Extract the [X, Y] coordinate from the center of the cell holding the provided text.  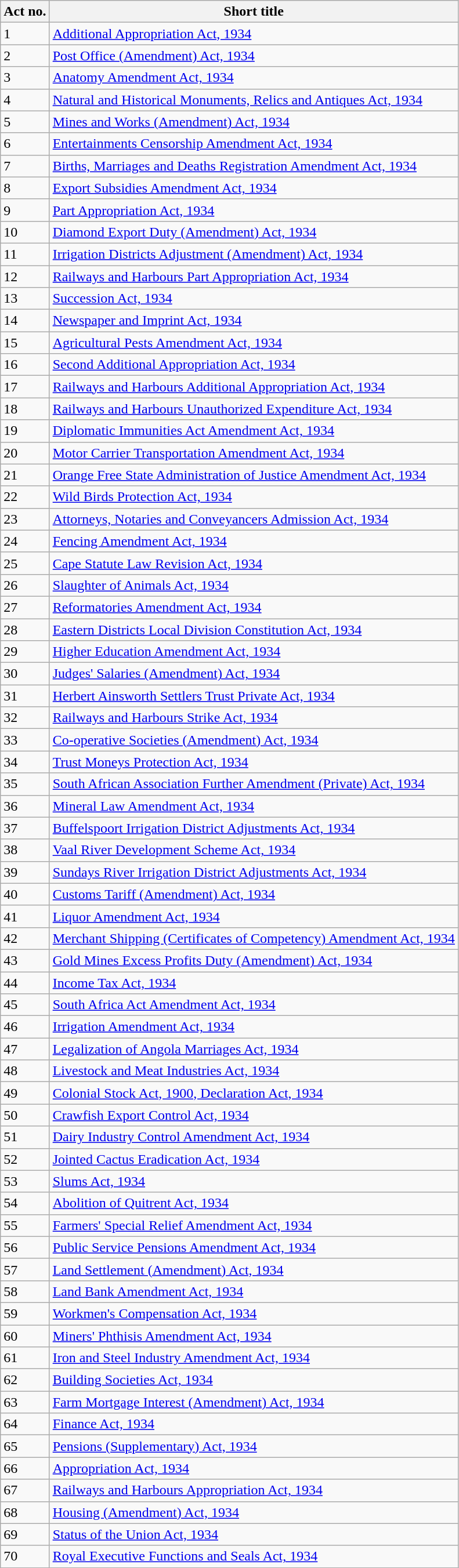
Mines and Works (Amendment) Act, 1934 [254, 122]
53 [25, 1181]
Fencing Amendment Act, 1934 [254, 541]
Wild Birds Protection Act, 1934 [254, 497]
Gold Mines Excess Profits Duty (Amendment) Act, 1934 [254, 960]
36 [25, 806]
57 [25, 1269]
32 [25, 718]
Dairy Industry Control Amendment Act, 1934 [254, 1137]
Crawfish Export Control Act, 1934 [254, 1115]
Anatomy Amendment Act, 1934 [254, 78]
Judges' Salaries (Amendment) Act, 1934 [254, 674]
Attorneys, Notaries and Conveyancers Admission Act, 1934 [254, 519]
45 [25, 1005]
30 [25, 674]
43 [25, 960]
39 [25, 872]
South Africa Act Amendment Act, 1934 [254, 1005]
41 [25, 916]
Abolition of Quitrent Act, 1934 [254, 1203]
18 [25, 409]
Railways and Harbours Unauthorized Expenditure Act, 1934 [254, 409]
64 [25, 1424]
Merchant Shipping (Certificates of Competency) Amendment Act, 1934 [254, 938]
3 [25, 78]
44 [25, 983]
Motor Carrier Transportation Amendment Act, 1934 [254, 453]
Slums Act, 1934 [254, 1181]
Vaal River Development Scheme Act, 1934 [254, 850]
66 [25, 1468]
26 [25, 585]
40 [25, 894]
13 [25, 299]
60 [25, 1335]
9 [25, 210]
South African Association Further Amendment (Private) Act, 1934 [254, 784]
Newspaper and Imprint Act, 1934 [254, 321]
12 [25, 277]
62 [25, 1380]
Pensions (Supplementary) Act, 1934 [254, 1446]
Buffelspoort Irrigation District Adjustments Act, 1934 [254, 828]
5 [25, 122]
48 [25, 1071]
Export Subsidies Amendment Act, 1934 [254, 188]
Natural and Historical Monuments, Relics and Antiques Act, 1934 [254, 100]
49 [25, 1093]
Farmers' Special Relief Amendment Act, 1934 [254, 1225]
25 [25, 563]
50 [25, 1115]
69 [25, 1534]
65 [25, 1446]
54 [25, 1203]
Jointed Cactus Eradication Act, 1934 [254, 1159]
22 [25, 497]
37 [25, 828]
Eastern Districts Local Division Constitution Act, 1934 [254, 629]
Second Additional Appropriation Act, 1934 [254, 365]
Short title [254, 12]
2 [25, 56]
Slaughter of Animals Act, 1934 [254, 585]
Workmen's Compensation Act, 1934 [254, 1313]
Housing (Amendment) Act, 1934 [254, 1512]
33 [25, 740]
56 [25, 1247]
19 [25, 431]
Higher Education Amendment Act, 1934 [254, 652]
Royal Executive Functions and Seals Act, 1934 [254, 1556]
23 [25, 519]
Finance Act, 1934 [254, 1424]
Herbert Ainsworth Settlers Trust Private Act, 1934 [254, 696]
28 [25, 629]
Reformatories Amendment Act, 1934 [254, 607]
Irrigation Districts Adjustment (Amendment) Act, 1934 [254, 254]
38 [25, 850]
35 [25, 784]
Land Settlement (Amendment) Act, 1934 [254, 1269]
Diamond Export Duty (Amendment) Act, 1934 [254, 232]
11 [25, 254]
47 [25, 1049]
Railways and Harbours Additional Appropriation Act, 1934 [254, 387]
31 [25, 696]
24 [25, 541]
Entertainments Censorship Amendment Act, 1934 [254, 144]
68 [25, 1512]
52 [25, 1159]
67 [25, 1490]
4 [25, 100]
Part Appropriation Act, 1934 [254, 210]
7 [25, 166]
Sundays River Irrigation District Adjustments Act, 1934 [254, 872]
16 [25, 365]
46 [25, 1027]
Irrigation Amendment Act, 1934 [254, 1027]
10 [25, 232]
Livestock and Meat Industries Act, 1934 [254, 1071]
Orange Free State Administration of Justice Amendment Act, 1934 [254, 475]
51 [25, 1137]
42 [25, 938]
Miners' Phthisis Amendment Act, 1934 [254, 1335]
Diplomatic Immunities Act Amendment Act, 1934 [254, 431]
Succession Act, 1934 [254, 299]
Railways and Harbours Part Appropriation Act, 1934 [254, 277]
1 [25, 34]
17 [25, 387]
Trust Moneys Protection Act, 1934 [254, 762]
59 [25, 1313]
Building Societies Act, 1934 [254, 1380]
29 [25, 652]
Railways and Harbours Appropriation Act, 1934 [254, 1490]
Births, Marriages and Deaths Registration Amendment Act, 1934 [254, 166]
63 [25, 1402]
27 [25, 607]
58 [25, 1291]
Railways and Harbours Strike Act, 1934 [254, 718]
21 [25, 475]
61 [25, 1358]
Status of the Union Act, 1934 [254, 1534]
15 [25, 343]
Land Bank Amendment Act, 1934 [254, 1291]
Colonial Stock Act, 1900, Declaration Act, 1934 [254, 1093]
6 [25, 144]
Liquor Amendment Act, 1934 [254, 916]
Agricultural Pests Amendment Act, 1934 [254, 343]
14 [25, 321]
Legalization of Angola Marriages Act, 1934 [254, 1049]
20 [25, 453]
34 [25, 762]
Mineral Law Amendment Act, 1934 [254, 806]
Cape Statute Law Revision Act, 1934 [254, 563]
55 [25, 1225]
Farm Mortgage Interest (Amendment) Act, 1934 [254, 1402]
Income Tax Act, 1934 [254, 983]
Post Office (Amendment) Act, 1934 [254, 56]
Appropriation Act, 1934 [254, 1468]
Customs Tariff (Amendment) Act, 1934 [254, 894]
Act no. [25, 12]
8 [25, 188]
Iron and Steel Industry Amendment Act, 1934 [254, 1358]
Public Service Pensions Amendment Act, 1934 [254, 1247]
Co-operative Societies (Amendment) Act, 1934 [254, 740]
Additional Appropriation Act, 1934 [254, 34]
70 [25, 1556]
